Return (x, y) of the center of cell containing provided text 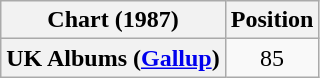
85 (272, 58)
UK Albums (Gallup) (113, 58)
Position (272, 20)
Chart (1987) (113, 20)
